Scan for the cell matching the given text and deliver its [X, Y] coordinate at center. 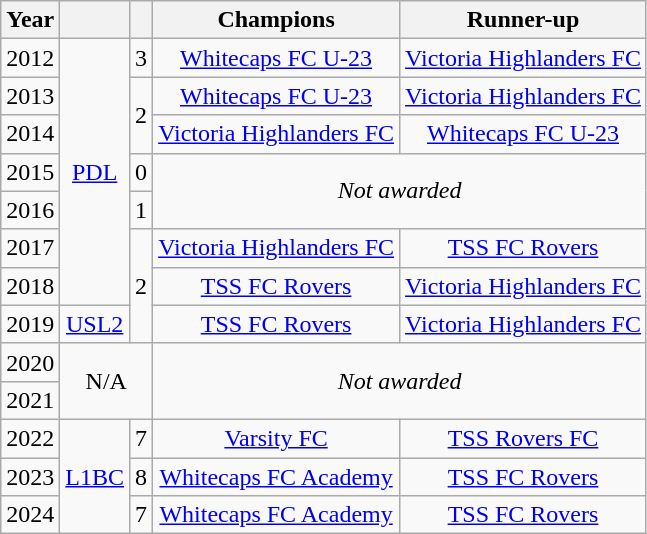
USL2 [95, 324]
Year [30, 20]
2015 [30, 172]
2017 [30, 248]
0 [142, 172]
2016 [30, 210]
2014 [30, 134]
2023 [30, 477]
Champions [276, 20]
PDL [95, 172]
Runner-up [524, 20]
N/A [106, 381]
2012 [30, 58]
2022 [30, 438]
3 [142, 58]
2019 [30, 324]
Varsity FC [276, 438]
L1BC [95, 476]
2021 [30, 400]
2020 [30, 362]
8 [142, 477]
2018 [30, 286]
2013 [30, 96]
TSS Rovers FC [524, 438]
2024 [30, 515]
1 [142, 210]
